Return the [x, y] coordinate for the center point of the cell that contains the specified text.  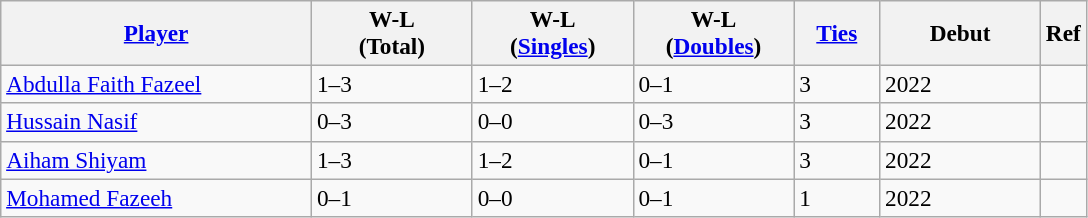
Player [156, 32]
W-L(Doubles) [714, 32]
Aiham Shiyam [156, 160]
Mohamed Fazeeh [156, 197]
Ref [1063, 32]
W-L(Total) [392, 32]
1 [837, 197]
Abdulla Faith Fazeel [156, 84]
W-L(Singles) [552, 32]
Ties [837, 32]
Hussain Nasif [156, 122]
Debut [960, 32]
